Capture the cell that displays the provided text and extract its (x, y) central coordinate. 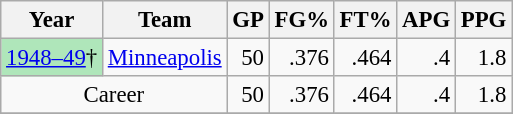
Career (114, 95)
Minneapolis (164, 58)
1948–49† (52, 58)
APG (426, 20)
Year (52, 20)
FG% (302, 20)
GP (248, 20)
PPG (483, 20)
FT% (366, 20)
Team (164, 20)
